From the cell containing the given text, extract its center point as [X, Y] coordinate. 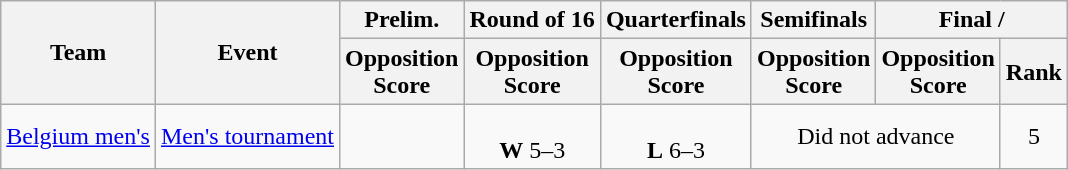
Quarterfinals [676, 20]
Round of 16 [532, 20]
W 5–3 [532, 136]
5 [1034, 136]
Rank [1034, 72]
Team [78, 52]
L 6–3 [676, 136]
Event [247, 52]
Prelim. [401, 20]
Final / [972, 20]
Semifinals [813, 20]
Belgium men's [78, 136]
Men's tournament [247, 136]
Did not advance [876, 136]
